Locate the cell with the specified text and output its [x, y] center coordinate. 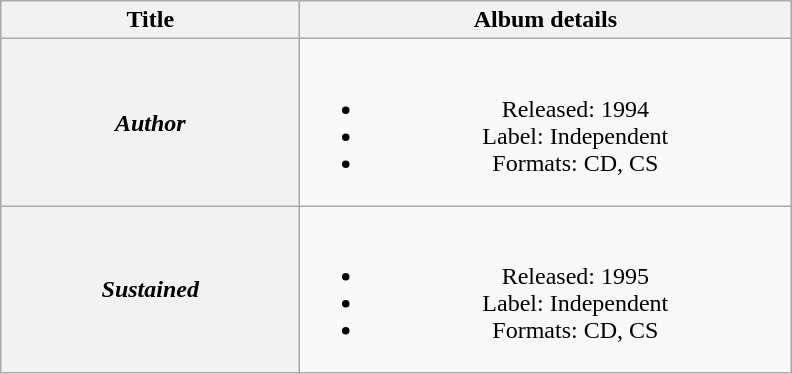
Sustained [150, 290]
Released: 1994Label: IndependentFormats: CD, CS [546, 122]
Author [150, 122]
Title [150, 20]
Album details [546, 20]
Released: 1995Label: IndependentFormats: CD, CS [546, 290]
